Extract the [X, Y] coordinate from the center of the cell holding the provided text.  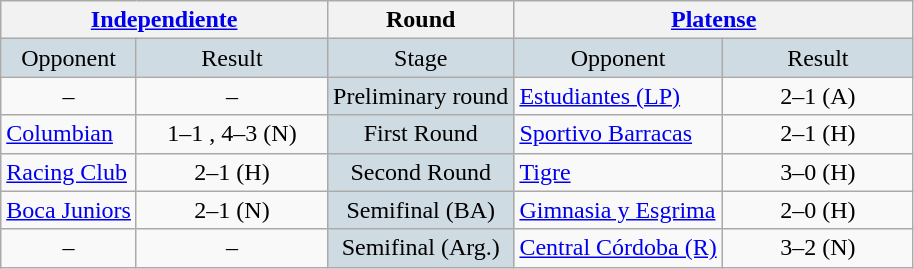
Sportivo Barracas [618, 134]
2–0 (H) [818, 210]
Platense [714, 20]
3–2 (N) [818, 248]
2–1 (N) [232, 210]
Preliminary round [421, 96]
Central Córdoba (R) [618, 248]
Racing Club [69, 172]
Estudiantes (LP) [618, 96]
Round [421, 20]
Independiente [164, 20]
Tigre [618, 172]
3–0 (H) [818, 172]
Columbian [69, 134]
Semifinal (BA) [421, 210]
Semifinal (Arg.) [421, 248]
Second Round [421, 172]
First Round [421, 134]
Gimnasia y Esgrima [618, 210]
1–1 , 4–3 (N) [232, 134]
2–1 (A) [818, 96]
Stage [421, 58]
Boca Juniors [69, 210]
